Scan for the cell matching the given text and deliver its (x, y) coordinate at center. 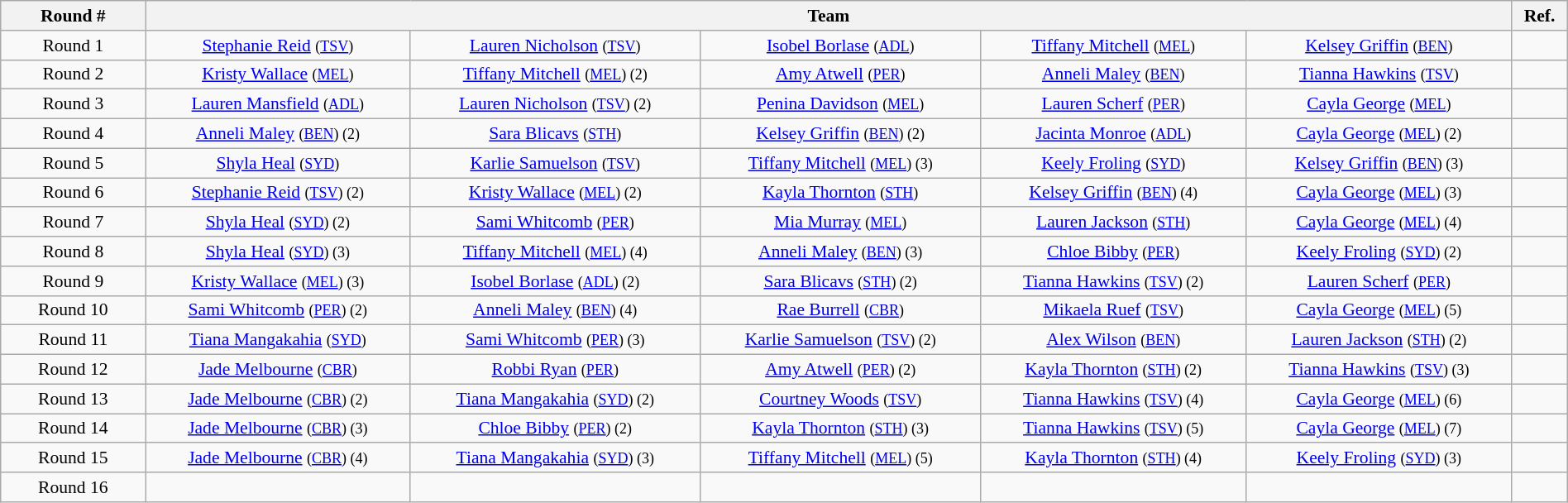
Tiffany Mitchell (MEL) (3) (840, 163)
Ref. (1540, 16)
Team (829, 16)
Amy Atwell (PER) (2) (840, 370)
Sami Whitcomb (PER) (556, 223)
Jade Melbourne (CBR) (4) (278, 458)
Karlie Samuelson (TSV) (2) (840, 340)
Shyla Heal (SYD) (278, 163)
Cayla George (MEL) (7) (1379, 429)
Kayla Thornton (STH) (840, 193)
Anneli Maley (BEN) (4) (556, 310)
Round # (73, 16)
Round 6 (73, 193)
Tiffany Mitchell (MEL) (1113, 46)
Kayla Thornton (STH) (4) (1113, 458)
Round 5 (73, 163)
Karlie Samuelson (TSV) (556, 163)
Kelsey Griffin (BEN) (3) (1379, 163)
Jade Melbourne (CBR) (278, 370)
Round 16 (73, 487)
Sara Blicavs (STH) (556, 134)
Penina Davidson (MEL) (840, 104)
Kristy Wallace (MEL) (2) (556, 193)
Round 10 (73, 310)
Round 13 (73, 399)
Lauren Nicholson (TSV) (556, 46)
Kayla Thornton (STH) (2) (1113, 370)
Tianna Hawkins (TSV) (1379, 74)
Shyla Heal (SYD) (2) (278, 223)
Tianna Hawkins (TSV) (5) (1113, 429)
Alex Wilson (BEN) (1113, 340)
Anneli Maley (BEN) (2) (278, 134)
Sami Whitcomb (PER) (3) (556, 340)
Round 2 (73, 74)
Kristy Wallace (MEL) (3) (278, 281)
Round 1 (73, 46)
Tianna Hawkins (TSV) (4) (1113, 399)
Sara Blicavs (STH) (2) (840, 281)
Keely Froling (SYD) (2) (1379, 251)
Mia Murray (MEL) (840, 223)
Cayla George (MEL) (2) (1379, 134)
Robbi Ryan (PER) (556, 370)
Chloe Bibby (PER) (2) (556, 429)
Keely Froling (SYD) (1113, 163)
Kelsey Griffin (BEN) (4) (1113, 193)
Tiana Mangakahia (SYD) (278, 340)
Anneli Maley (BEN) (3) (840, 251)
Round 8 (73, 251)
Rae Burrell (CBR) (840, 310)
Jade Melbourne (CBR) (2) (278, 399)
Tianna Hawkins (TSV) (3) (1379, 370)
Kayla Thornton (STH) (3) (840, 429)
Stephanie Reid (TSV) (278, 46)
Tiffany Mitchell (MEL) (5) (840, 458)
Round 7 (73, 223)
Isobel Borlase (ADL) (2) (556, 281)
Anneli Maley (BEN) (1113, 74)
Stephanie Reid (TSV) (2) (278, 193)
Sami Whitcomb (PER) (2) (278, 310)
Isobel Borlase (ADL) (840, 46)
Cayla George (MEL) (4) (1379, 223)
Jade Melbourne (CBR) (3) (278, 429)
Keely Froling (SYD) (3) (1379, 458)
Tiana Mangakahia (SYD) (2) (556, 399)
Round 12 (73, 370)
Kelsey Griffin (BEN) (1379, 46)
Cayla George (MEL) (1379, 104)
Kristy Wallace (MEL) (278, 74)
Cayla George (MEL) (5) (1379, 310)
Round 3 (73, 104)
Tiana Mangakahia (SYD) (3) (556, 458)
Round 4 (73, 134)
Shyla Heal (SYD) (3) (278, 251)
Round 15 (73, 458)
Jacinta Monroe (ADL) (1113, 134)
Chloe Bibby (PER) (1113, 251)
Round 11 (73, 340)
Lauren Mansfield (ADL) (278, 104)
Lauren Nicholson (TSV) (2) (556, 104)
Lauren Jackson (STH) (2) (1379, 340)
Mikaela Ruef (TSV) (1113, 310)
Kelsey Griffin (BEN) (2) (840, 134)
Lauren Jackson (STH) (1113, 223)
Amy Atwell (PER) (840, 74)
Cayla George (MEL) (6) (1379, 399)
Round 9 (73, 281)
Cayla George (MEL) (3) (1379, 193)
Tiffany Mitchell (MEL) (2) (556, 74)
Tianna Hawkins (TSV) (2) (1113, 281)
Tiffany Mitchell (MEL) (4) (556, 251)
Courtney Woods (TSV) (840, 399)
Round 14 (73, 429)
